Output the (X, Y) coordinate of the center of the cell containing the given text.  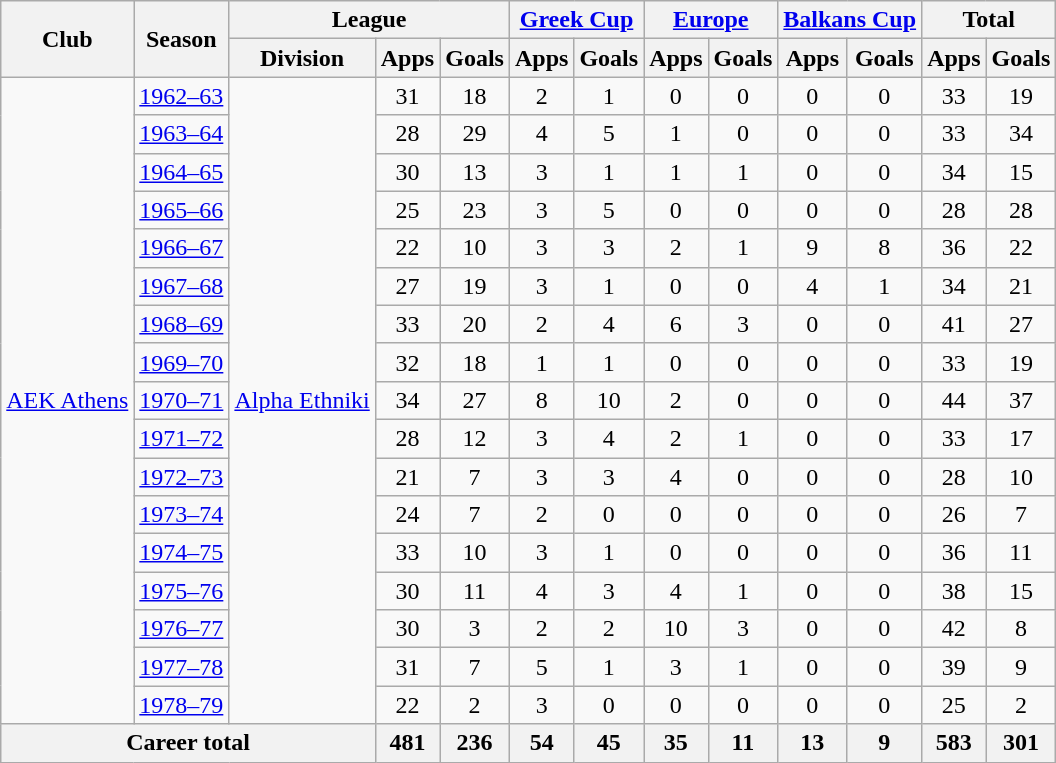
39 (954, 667)
1975–76 (182, 591)
1963–64 (182, 134)
24 (407, 515)
1973–74 (182, 515)
35 (676, 743)
1964–65 (182, 172)
41 (954, 324)
1970–71 (182, 400)
1969–70 (182, 362)
1972–73 (182, 477)
301 (1021, 743)
17 (1021, 438)
1962–63 (182, 96)
1968–69 (182, 324)
236 (475, 743)
481 (407, 743)
20 (475, 324)
Club (68, 39)
26 (954, 515)
54 (541, 743)
23 (475, 210)
1974–75 (182, 553)
Career total (188, 743)
Division (302, 58)
League (370, 20)
Balkans Cup (850, 20)
45 (609, 743)
12 (475, 438)
1965–66 (182, 210)
Alpha Ethniki (302, 400)
1971–72 (182, 438)
1976–77 (182, 629)
583 (954, 743)
AEK Athens (68, 400)
1978–79 (182, 705)
32 (407, 362)
6 (676, 324)
44 (954, 400)
Season (182, 39)
42 (954, 629)
Total (989, 20)
Greek Cup (576, 20)
29 (475, 134)
38 (954, 591)
1966–67 (182, 248)
37 (1021, 400)
1977–78 (182, 667)
1967–68 (182, 286)
Europe (711, 20)
